Find where the given text appears and provide that cell's center as [x, y] coordinate. 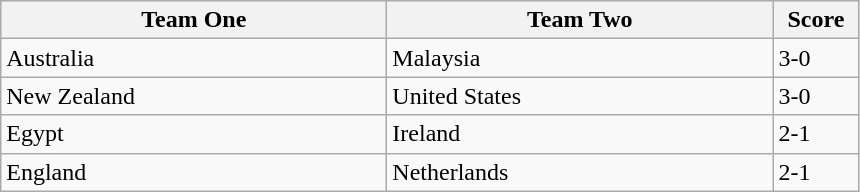
Team Two [580, 20]
Netherlands [580, 172]
Egypt [194, 134]
Australia [194, 58]
Score [816, 20]
Malaysia [580, 58]
Ireland [580, 134]
Team One [194, 20]
New Zealand [194, 96]
United States [580, 96]
England [194, 172]
